Output the [X, Y] coordinate of the center of the cell containing the given text.  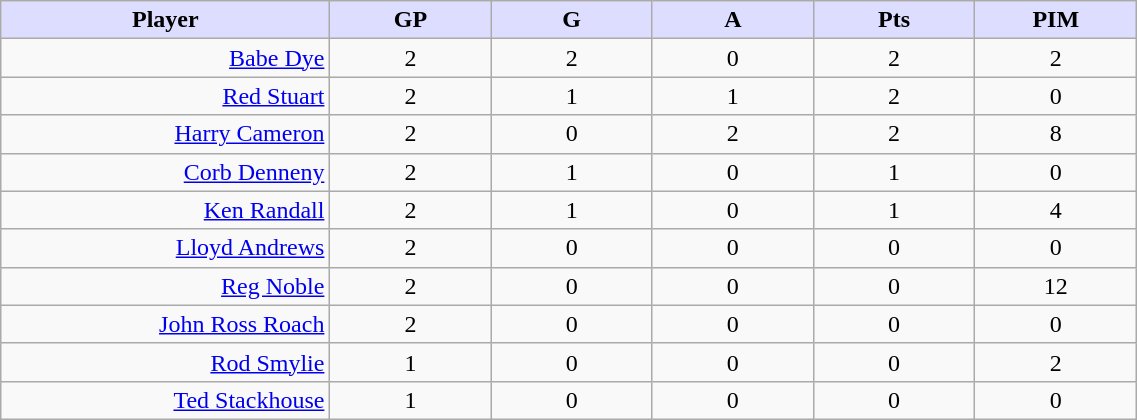
Rod Smylie [166, 362]
4 [1056, 210]
GP [410, 20]
A [732, 20]
John Ross Roach [166, 324]
8 [1056, 134]
Corb Denneny [166, 172]
Ted Stackhouse [166, 400]
12 [1056, 286]
Red Stuart [166, 96]
Harry Cameron [166, 134]
Pts [894, 20]
Babe Dye [166, 58]
Reg Noble [166, 286]
Ken Randall [166, 210]
Player [166, 20]
G [572, 20]
Lloyd Andrews [166, 248]
PIM [1056, 20]
